Detect which cell encompasses the target text, then output its (x, y) center coordinate. 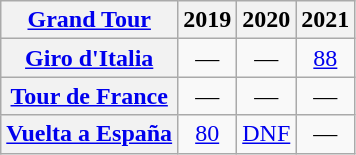
Giro d'Italia (90, 58)
88 (326, 58)
2019 (208, 20)
Vuelta a España (90, 134)
DNF (266, 134)
2021 (326, 20)
2020 (266, 20)
Grand Tour (90, 20)
80 (208, 134)
Tour de France (90, 96)
